Provide the (x, y) coordinate of the cell's center where the given text is located.  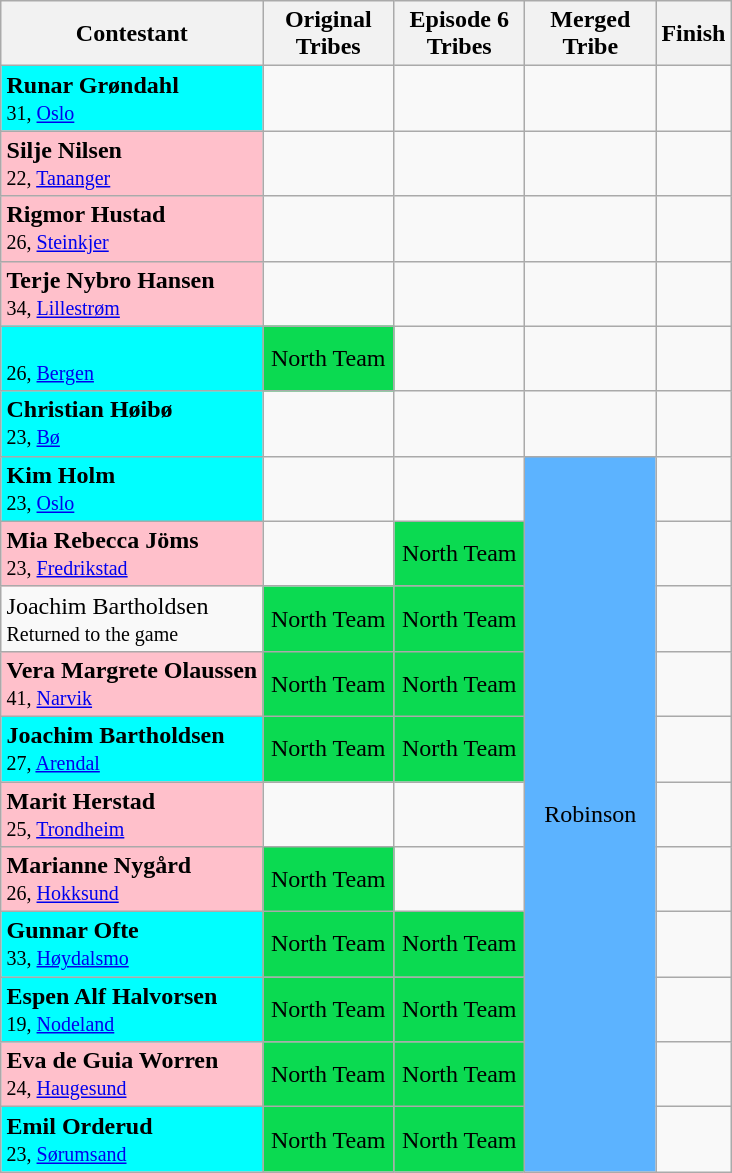
Joachim Bartholdsen27, Arendal (132, 748)
26, Bergen (132, 358)
Marit Herstad25, Trondheim (132, 814)
Marianne Nygård26, Hokksund (132, 880)
OriginalTribes (328, 34)
Terje Nybro Hansen34, Lillestrøm (132, 294)
Mia Rebecca Jöms23, Fredrikstad (132, 554)
Silje Nilsen22, Tananger (132, 164)
Gunnar Ofte33, Høydalsmo (132, 944)
Kim Holm23, Oslo (132, 488)
Joachim BartholdsenReturned to the game (132, 618)
Eva de Guia Worren24, Haugesund (132, 1074)
Christian Høibø23, Bø (132, 424)
Runar Grøndahl31, Oslo (132, 98)
Emil Orderud23, Sørumsand (132, 1140)
Finish (694, 34)
Espen Alf Halvorsen19, Nodeland (132, 1010)
MergedTribe (590, 34)
Vera Margrete Olaussen41, Narvik (132, 684)
Episode 6Tribes (460, 34)
Robinson (590, 814)
Contestant (132, 34)
Rigmor Hustad26, Steinkjer (132, 228)
